For the text-containing cell, return its midpoint in (x, y) coordinate format. 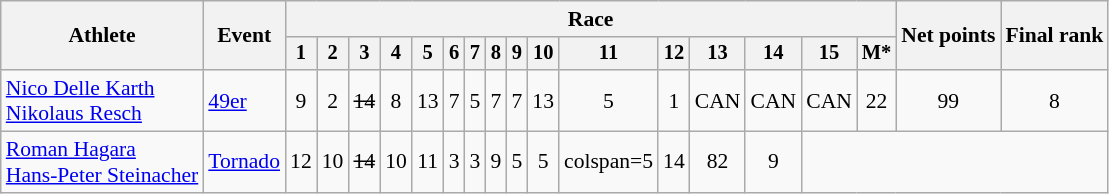
Athlete (102, 36)
82 (718, 162)
M* (876, 54)
Net points (948, 36)
Tornado (244, 162)
colspan=5 (608, 162)
15 (829, 54)
4 (396, 54)
49er (244, 100)
Final rank (1054, 36)
99 (948, 100)
22 (876, 100)
Nico Delle Karth Nikolaus Resch (102, 100)
Event (244, 36)
Race (590, 19)
Roman HagaraHans-Peter Steinacher (102, 162)
6 (454, 54)
